Capture the cell that displays the provided text and extract its (x, y) central coordinate. 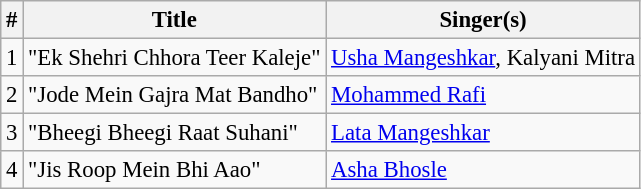
"Jode Mein Gajra Mat Bandho" (174, 95)
Usha Mangeshkar, Kalyani Mitra (484, 58)
1 (12, 58)
Mohammed Rafi (484, 95)
4 (12, 170)
# (12, 20)
2 (12, 95)
"Jis Roop Mein Bhi Aao" (174, 170)
"Ek Shehri Chhora Teer Kaleje" (174, 58)
3 (12, 133)
Title (174, 20)
Asha Bhosle (484, 170)
"Bheegi Bheegi Raat Suhani" (174, 133)
Lata Mangeshkar (484, 133)
Singer(s) (484, 20)
